Pinpoint the cell where the given text exists, returning its [X, Y] midpoint coordinate. 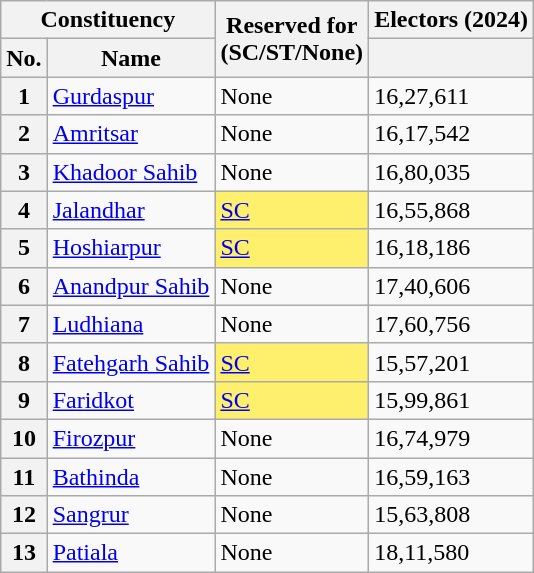
Jalandhar [131, 210]
Bathinda [131, 477]
16,74,979 [452, 438]
16,80,035 [452, 172]
Ludhiana [131, 324]
4 [24, 210]
Constituency [108, 20]
12 [24, 515]
1 [24, 96]
No. [24, 58]
3 [24, 172]
7 [24, 324]
17,40,606 [452, 286]
8 [24, 362]
18,11,580 [452, 553]
6 [24, 286]
Amritsar [131, 134]
Sangrur [131, 515]
Name [131, 58]
11 [24, 477]
Hoshiarpur [131, 248]
2 [24, 134]
9 [24, 400]
10 [24, 438]
Faridkot [131, 400]
16,17,542 [452, 134]
15,99,861 [452, 400]
Fatehgarh Sahib [131, 362]
16,59,163 [452, 477]
Gurdaspur [131, 96]
Patiala [131, 553]
Anandpur Sahib [131, 286]
Electors (2024) [452, 20]
Reserved for(SC/ST/None) [292, 39]
15,57,201 [452, 362]
17,60,756 [452, 324]
13 [24, 553]
16,27,611 [452, 96]
15,63,808 [452, 515]
16,18,186 [452, 248]
Khadoor Sahib [131, 172]
16,55,868 [452, 210]
5 [24, 248]
Firozpur [131, 438]
